For the text-containing cell, return its midpoint in [x, y] coordinate format. 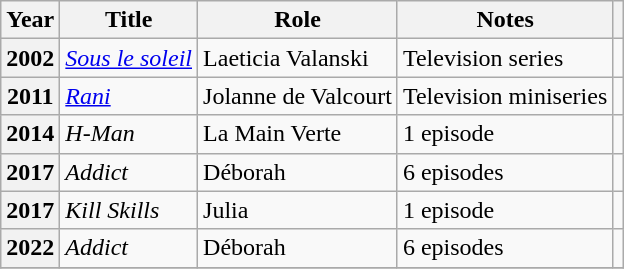
Jolanne de Valcourt [298, 96]
2022 [30, 248]
Rani [129, 96]
Kill Skills [129, 210]
2002 [30, 58]
Laeticia Valanski [298, 58]
Television miniseries [504, 96]
Television series [504, 58]
Role [298, 20]
2014 [30, 134]
La Main Verte [298, 134]
Year [30, 20]
2011 [30, 96]
Notes [504, 20]
Sous le soleil [129, 58]
Title [129, 20]
H-Man [129, 134]
Julia [298, 210]
